Scan for the cell matching the given text and deliver its (x, y) coordinate at center. 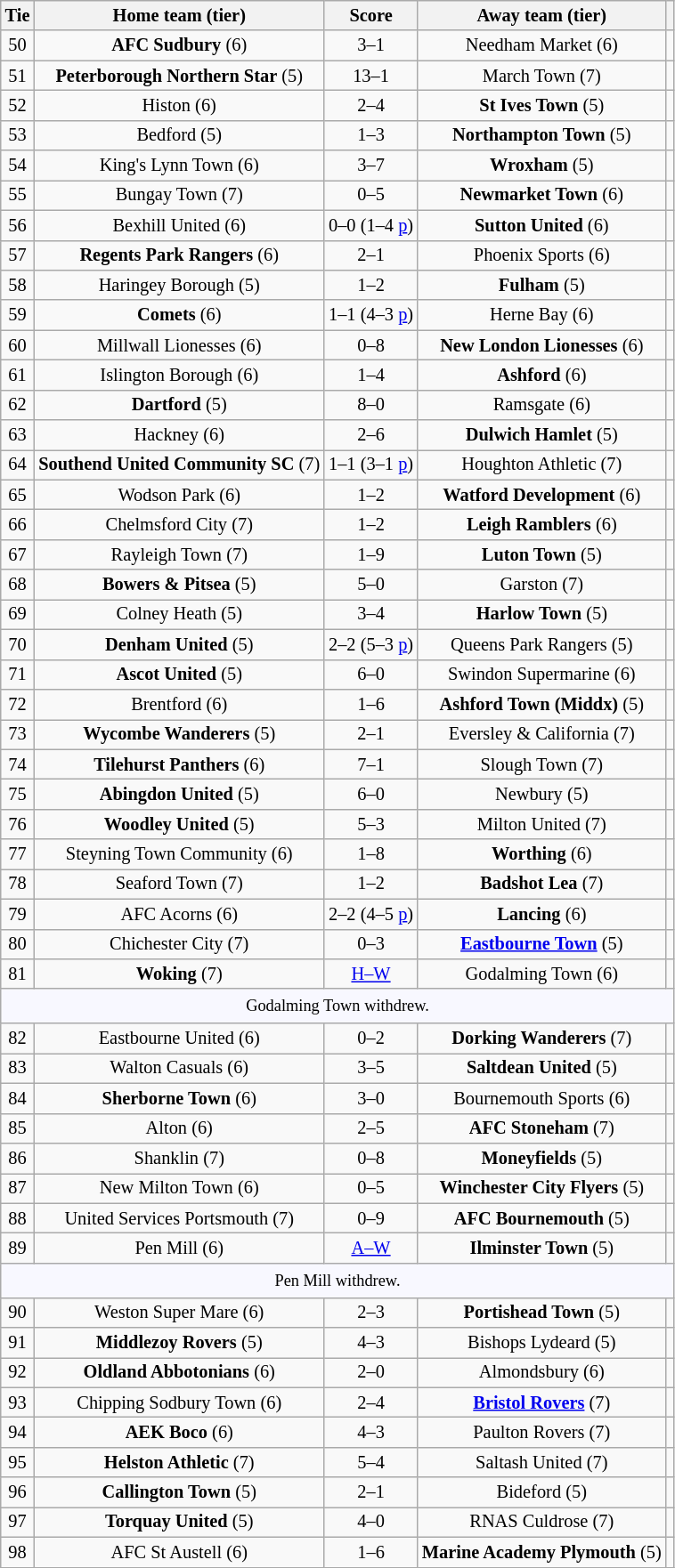
Leigh Ramblers (6) (541, 524)
Woking (7) (179, 974)
60 (18, 345)
Dartford (5) (179, 405)
78 (18, 884)
King's Lynn Town (6) (179, 166)
AFC Sudbury (6) (179, 45)
Chelmsford City (7) (179, 524)
New London Lionesses (6) (541, 345)
Slough Town (7) (541, 764)
Millwall Lionesses (6) (179, 345)
3–4 (370, 614)
1–1 (4–3 p) (370, 315)
Portishead Town (5) (541, 1313)
Winchester City Flyers (5) (541, 1188)
66 (18, 524)
Ashford (6) (541, 375)
5–0 (370, 585)
Milton United (7) (541, 824)
Northampton Town (5) (541, 135)
Middlezoy Rovers (5) (179, 1343)
A–W (370, 1248)
Godalming Town (6) (541, 974)
Pen Mill withdrew. (338, 1280)
Paulton Rovers (7) (541, 1432)
72 (18, 704)
Callington Town (5) (179, 1492)
Steyning Town Community (6) (179, 854)
80 (18, 944)
0–0 (1–4 p) (370, 225)
Garston (7) (541, 585)
94 (18, 1432)
88 (18, 1218)
51 (18, 76)
H–W (370, 974)
Chipping Sodbury Town (6) (179, 1402)
Ramsgate (6) (541, 405)
70 (18, 644)
52 (18, 105)
83 (18, 1068)
2–0 (370, 1372)
Badshot Lea (7) (541, 884)
Abingdon United (5) (179, 794)
Bungay Town (7) (179, 195)
Bexhill United (6) (179, 225)
56 (18, 225)
58 (18, 285)
5–3 (370, 824)
67 (18, 554)
Wodson Park (6) (179, 495)
0–2 (370, 1039)
Bournemouth Sports (6) (541, 1098)
61 (18, 375)
AFC Acorns (6) (179, 914)
65 (18, 495)
54 (18, 166)
1–4 (370, 375)
Rayleigh Town (7) (179, 554)
AFC St Austell (6) (179, 1552)
91 (18, 1343)
Fulham (5) (541, 285)
Luton Town (5) (541, 554)
2–5 (370, 1128)
March Town (7) (541, 76)
Saltash United (7) (541, 1462)
Denham United (5) (179, 644)
Colney Heath (5) (179, 614)
59 (18, 315)
Dorking Wanderers (7) (541, 1039)
2–6 (370, 435)
8–0 (370, 405)
Walton Casuals (6) (179, 1068)
71 (18, 675)
Houghton Athletic (7) (541, 465)
3–5 (370, 1068)
United Services Portsmouth (7) (179, 1218)
13–1 (370, 76)
0–3 (370, 944)
Seaford Town (7) (179, 884)
Bristol Rovers (7) (541, 1402)
1–1 (3–1 p) (370, 465)
Godalming Town withdrew. (338, 1006)
Watford Development (6) (541, 495)
Comets (6) (179, 315)
87 (18, 1188)
Pen Mill (6) (179, 1248)
69 (18, 614)
62 (18, 405)
Regents Park Rangers (6) (179, 255)
Eastbourne United (6) (179, 1039)
Needham Market (6) (541, 45)
Herne Bay (6) (541, 315)
53 (18, 135)
Swindon Supermarine (6) (541, 675)
79 (18, 914)
Southend United Community SC (7) (179, 465)
Newbury (5) (541, 794)
St Ives Town (5) (541, 105)
Newmarket Town (6) (541, 195)
5–4 (370, 1462)
1–3 (370, 135)
New Milton Town (6) (179, 1188)
55 (18, 195)
Saltdean United (5) (541, 1068)
Chichester City (7) (179, 944)
Tie (18, 15)
Worthing (6) (541, 854)
76 (18, 824)
Harlow Town (5) (541, 614)
3–0 (370, 1098)
Weston Super Mare (6) (179, 1313)
RNAS Culdrose (7) (541, 1522)
81 (18, 974)
AEK Boco (6) (179, 1432)
Lancing (6) (541, 914)
Queens Park Rangers (5) (541, 644)
Oldland Abbotonians (6) (179, 1372)
Haringey Borough (5) (179, 285)
98 (18, 1552)
Wycombe Wanderers (5) (179, 734)
Brentford (6) (179, 704)
Hackney (6) (179, 435)
Almondsbury (6) (541, 1372)
96 (18, 1492)
82 (18, 1039)
AFC Bournemouth (5) (541, 1218)
77 (18, 854)
Ascot United (5) (179, 675)
Eversley & California (7) (541, 734)
Bideford (5) (541, 1492)
86 (18, 1158)
Tilehurst Panthers (6) (179, 764)
Alton (6) (179, 1128)
Islington Borough (6) (179, 375)
75 (18, 794)
97 (18, 1522)
Peterborough Northern Star (5) (179, 76)
1–9 (370, 554)
Dulwich Hamlet (5) (541, 435)
89 (18, 1248)
Moneyfields (5) (541, 1158)
50 (18, 45)
73 (18, 734)
1–8 (370, 854)
57 (18, 255)
AFC Stoneham (7) (541, 1128)
Shanklin (7) (179, 1158)
Woodley United (5) (179, 824)
7–1 (370, 764)
92 (18, 1372)
Bishops Lydeard (5) (541, 1343)
Histon (6) (179, 105)
Ashford Town (Middx) (5) (541, 704)
2–2 (4–5 p) (370, 914)
0–9 (370, 1218)
Sherborne Town (6) (179, 1098)
Eastbourne Town (5) (541, 944)
64 (18, 465)
74 (18, 764)
68 (18, 585)
Away team (tier) (541, 15)
Ilminster Town (5) (541, 1248)
84 (18, 1098)
Marine Academy Plymouth (5) (541, 1552)
Helston Athletic (7) (179, 1462)
3–1 (370, 45)
4–0 (370, 1522)
Bedford (5) (179, 135)
93 (18, 1402)
Wroxham (5) (541, 166)
95 (18, 1462)
90 (18, 1313)
Home team (tier) (179, 15)
Score (370, 15)
3–7 (370, 166)
Phoenix Sports (6) (541, 255)
Torquay United (5) (179, 1522)
2–3 (370, 1313)
2–2 (5–3 p) (370, 644)
63 (18, 435)
Bowers & Pitsea (5) (179, 585)
Sutton United (6) (541, 225)
85 (18, 1128)
